Search for the cell housing the specified text and yield its [X, Y] center coordinate. 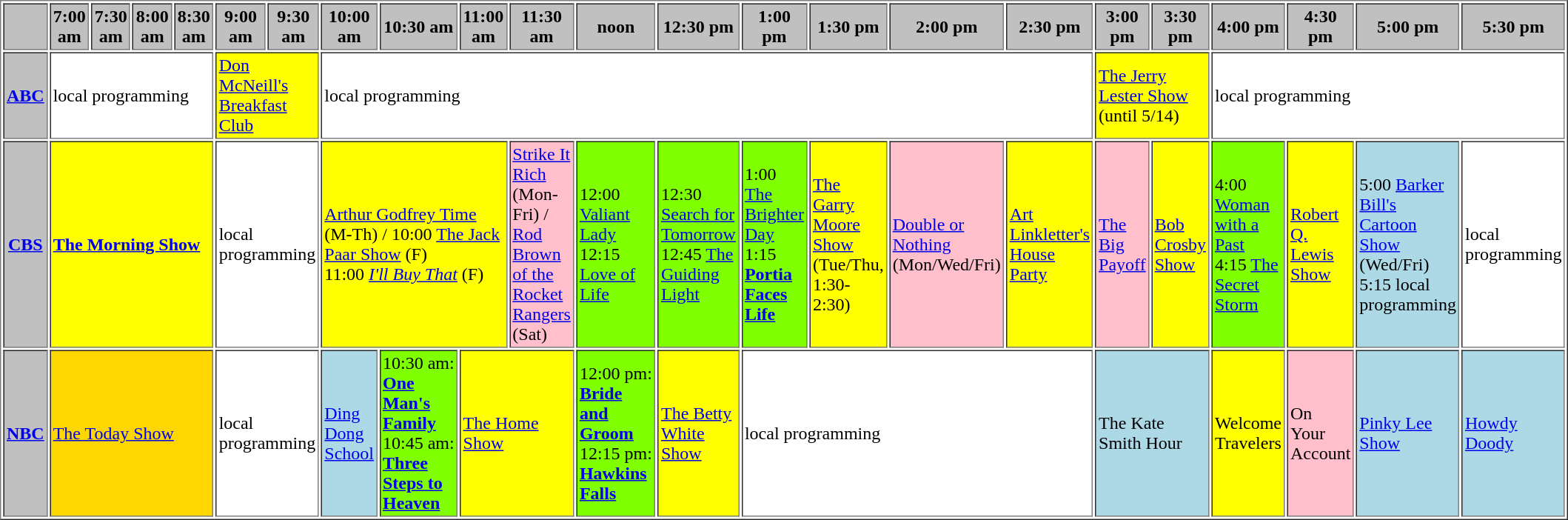
The Big Payoff [1122, 244]
10:30 am: One Man's Family 10:45 am: Three Steps to Heaven [418, 433]
7:30 am [111, 27]
11:00 am [483, 27]
Strike It Rich (Mon-Fri) / Rod Brown of the Rocket Rangers (Sat) [542, 244]
Bob Crosby Show [1180, 244]
The Morning Show [132, 244]
1:00 pm [774, 27]
ABC [25, 95]
noon [616, 27]
2:30 pm [1050, 27]
1:30 pm [848, 27]
4:30 pm [1321, 27]
The Home Show [517, 433]
Double or Nothing (Mon/Wed/Fri) [946, 244]
The Today Show [132, 433]
8:30 am [194, 27]
12:30 Search for Tomorrow12:45 The Guiding Light [698, 244]
4:00 Woman with a Past4:15 The Secret Storm [1248, 244]
10:00 am [349, 27]
The Betty White Show [698, 433]
Ding Dong School [349, 433]
The Jerry Lester Show (until 5/14) [1153, 95]
5:30 pm [1513, 27]
Art Linkletter's House Party [1050, 244]
12:00 Valiant Lady12:15 Love of Life [616, 244]
10:30 am [418, 27]
3:30 pm [1180, 27]
The Kate Smith Hour [1153, 433]
9:30 am [293, 27]
4:00 pm [1248, 27]
Robert Q. Lewis Show [1321, 244]
CBS [25, 244]
Arthur Godfrey Time (M-Th) / 10:00 The Jack Paar Show (F)11:00 I'll Buy That (F) [415, 244]
5:00 pm [1408, 27]
11:30 am [542, 27]
On Your Account [1321, 433]
12:30 pm [698, 27]
9:00 am [241, 27]
Pinky Lee Show [1408, 433]
Howdy Doody [1513, 433]
3:00 pm [1122, 27]
The Garry Moore Show (Tue/Thu, 1:30-2:30) [848, 244]
7:00 am [70, 27]
Welcome Travelers [1248, 433]
5:00 Barker Bill's Cartoon Show (Wed/Fri)5:15 local programming [1408, 244]
2:00 pm [946, 27]
Don McNeill's Breakfast Club [267, 95]
8:00 am [153, 27]
1:00 The Brighter Day1:15 Portia Faces Life [774, 244]
NBC [25, 433]
12:00 pm: Bride and Groom12:15 pm: Hawkins Falls [616, 433]
